Search for the cell housing the specified text and yield its (X, Y) center coordinate. 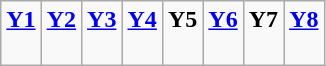
Y2 (61, 34)
Y7 (263, 34)
Y1 (21, 34)
Y4 (142, 34)
Y8 (304, 34)
Y3 (102, 34)
Y5 (182, 34)
Y6 (223, 34)
